From the cell containing the given text, extract its center point as [X, Y] coordinate. 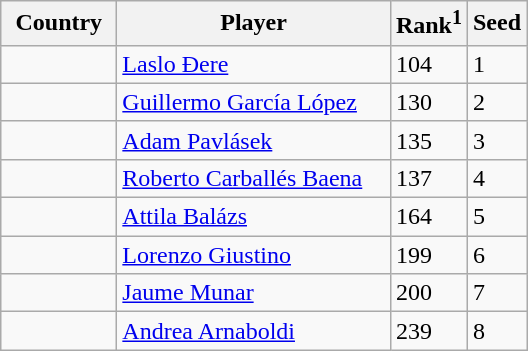
Seed [496, 24]
Rank1 [428, 24]
Guillermo García López [254, 102]
Country [59, 24]
130 [428, 102]
4 [496, 178]
8 [496, 331]
Player [254, 24]
Adam Pavlásek [254, 140]
199 [428, 255]
Lorenzo Giustino [254, 255]
Attila Balázs [254, 217]
Laslo Đere [254, 64]
7 [496, 293]
137 [428, 178]
3 [496, 140]
Andrea Arnaboldi [254, 331]
5 [496, 217]
135 [428, 140]
6 [496, 255]
200 [428, 293]
2 [496, 102]
Jaume Munar [254, 293]
239 [428, 331]
104 [428, 64]
1 [496, 64]
Roberto Carballés Baena [254, 178]
164 [428, 217]
